Pinpoint the cell where the given text exists, returning its [x, y] midpoint coordinate. 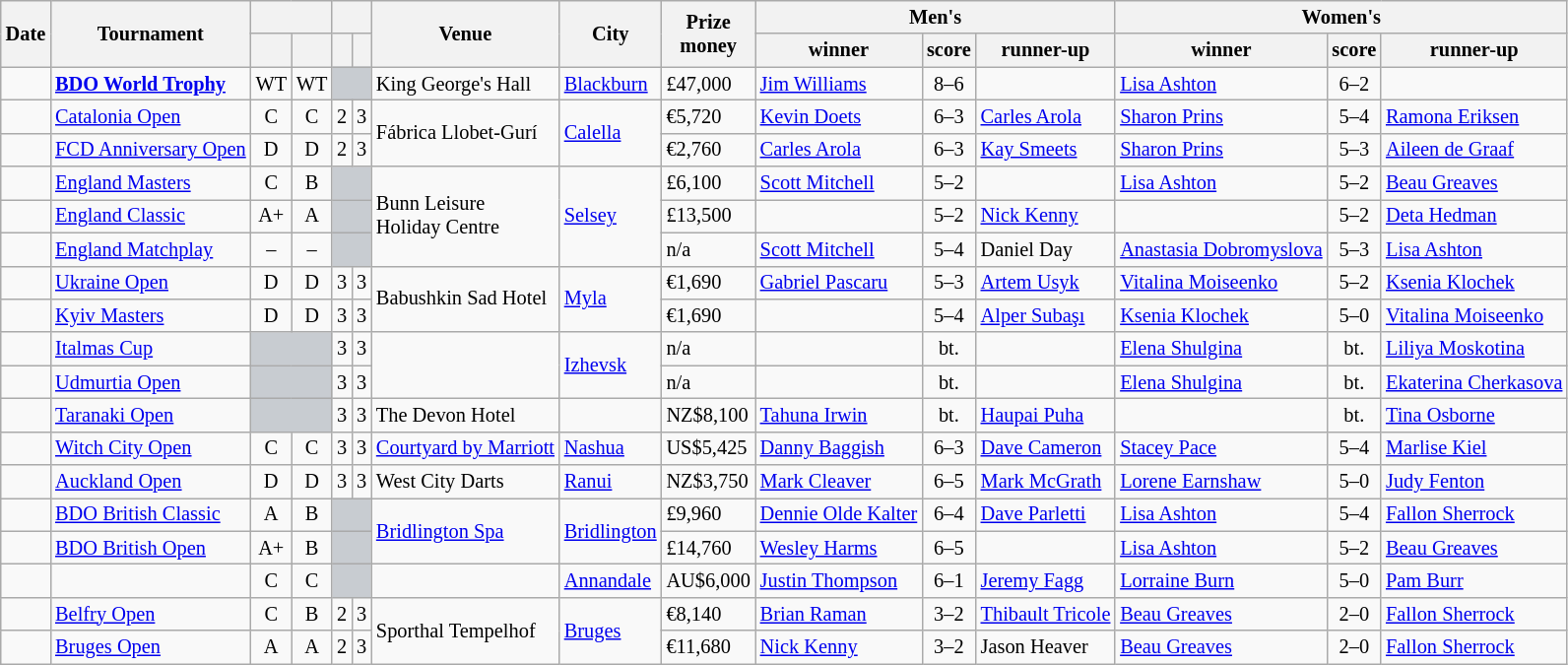
Venue [465, 33]
Aileen de Graaf [1473, 150]
Jason Heaver [1046, 647]
£9,960 [709, 514]
Pam Burr [1473, 580]
FCD Anniversary Open [150, 150]
€5,720 [709, 116]
Kay Smeets [1046, 150]
Lorene Earnshaw [1221, 482]
Jim Williams [839, 84]
Izhevsk [611, 365]
Taranaki Open [150, 415]
£47,000 [709, 84]
Tina Osborne [1473, 415]
Auckland Open [150, 482]
Kyiv Masters [150, 315]
Haupai Puha [1046, 415]
Wesley Harms [839, 548]
Blackburn [611, 84]
BDO World Trophy [150, 84]
Selsey [611, 217]
Ramona Eriksen [1473, 116]
NZ$8,100 [709, 415]
Prizemoney [709, 33]
BDO British Classic [150, 514]
US$5,425 [709, 448]
Dennie Olde Kalter [839, 514]
Italmas Cup [150, 349]
Anastasia Dobromyslova [1221, 249]
Ekaterina Cherkasova [1473, 382]
Kevin Doets [839, 116]
Fábrica Llobet-Gurí [465, 132]
Belfry Open [150, 614]
England Classic [150, 216]
Babushkin Sad Hotel [465, 299]
Myla [611, 299]
Calella [611, 132]
Witch City Open [150, 448]
Ranui [611, 482]
Liliya Moskotina [1473, 349]
Sporthal Tempelhof [465, 631]
Lorraine Burn [1221, 580]
Mark McGrath [1046, 482]
Men's [936, 17]
NZ$3,750 [709, 482]
€8,140 [709, 614]
England Matchplay [150, 249]
Brian Raman [839, 614]
Marlise Kiel [1473, 448]
Thibault Tricole [1046, 614]
Bruges [611, 631]
City [611, 33]
6–1 [949, 580]
Women's [1341, 17]
Deta Hedman [1473, 216]
6–4 [949, 514]
Catalonia Open [150, 116]
Date [26, 33]
Judy Fenton [1473, 482]
Nashua [611, 448]
England Masters [150, 183]
AU$6,000 [709, 580]
Bunn LeisureHoliday Centre [465, 217]
Tahuna Irwin [839, 415]
BDO British Open [150, 548]
Bruges Open [150, 647]
Tournament [150, 33]
The Devon Hotel [465, 415]
Udmurtia Open [150, 382]
Courtyard by Marriott [465, 448]
Justin Thompson [839, 580]
West City Darts [465, 482]
8–6 [949, 84]
Ukraine Open [150, 283]
Mark Cleaver [839, 482]
Dave Cameron [1046, 448]
Annandale [611, 580]
Dave Parletti [1046, 514]
Daniel Day [1046, 249]
£14,760 [709, 548]
King George's Hall [465, 84]
Gabriel Pascaru [839, 283]
Danny Baggish [839, 448]
Jeremy Fagg [1046, 580]
Bridlington [611, 530]
£6,100 [709, 183]
Stacey Pace [1221, 448]
£13,500 [709, 216]
€2,760 [709, 150]
6–2 [1355, 84]
Alper Subaşı [1046, 315]
Artem Usyk [1046, 283]
€11,680 [709, 647]
Bridlington Spa [465, 530]
